Return the (X, Y) coordinate for the center point of the cell that contains the specified text.  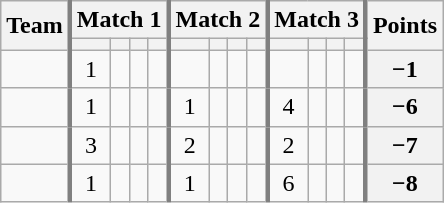
−1 (404, 69)
−8 (404, 183)
Points (404, 26)
4 (288, 107)
Match 3 (316, 20)
Team (36, 26)
6 (288, 183)
−7 (404, 145)
3 (90, 145)
−6 (404, 107)
Match 1 (120, 20)
Match 2 (218, 20)
